Search for the cell housing the specified text and yield its [X, Y] center coordinate. 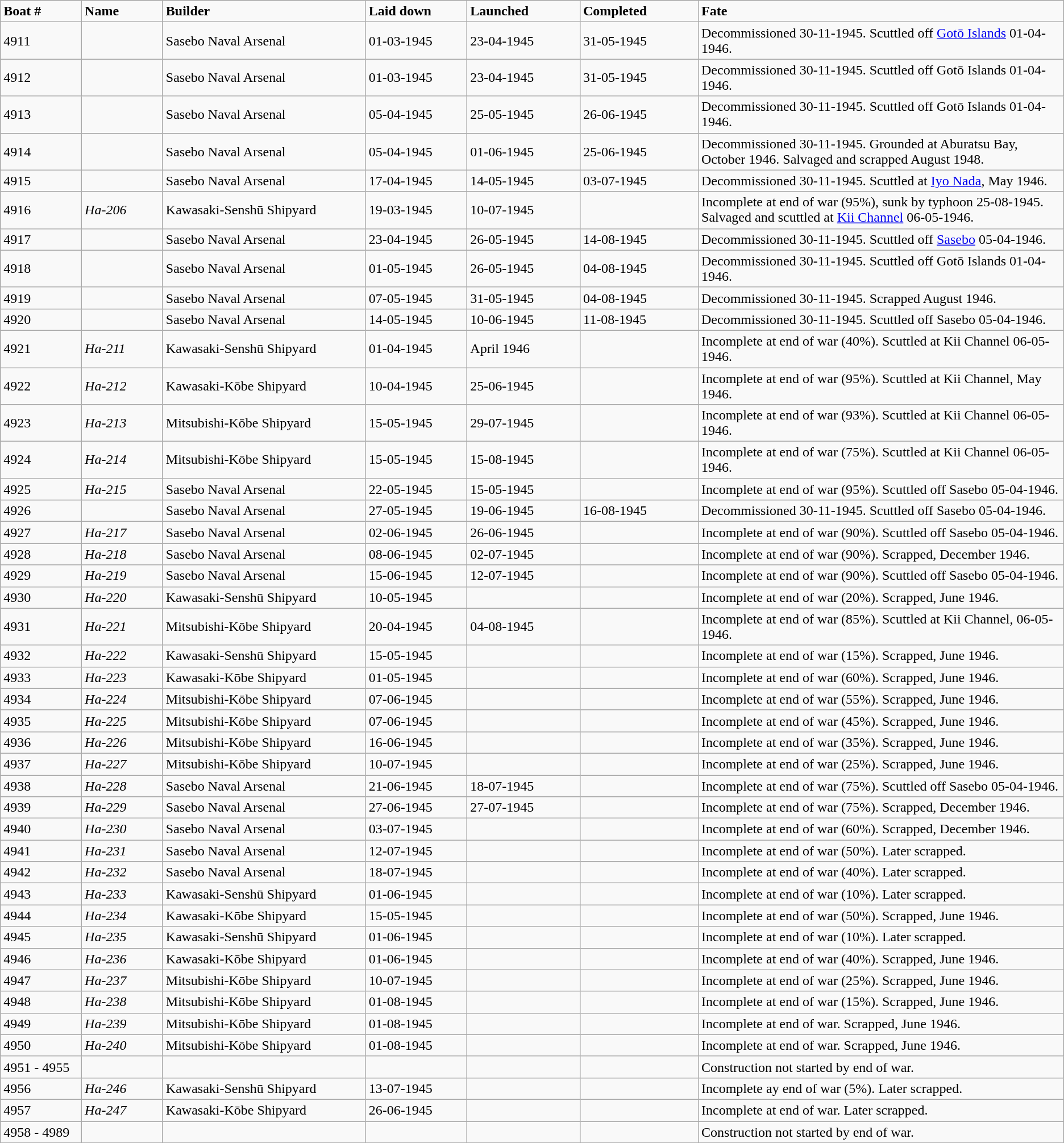
Incomplete at end of war (93%). Scuttled at Kii Channel 06-05-1946. [881, 423]
4948 [41, 1002]
4943 [41, 894]
Ha-239 [123, 1024]
4941 [41, 851]
11-08-1945 [639, 319]
Incomplete at end of war (75%). Scuttled at Kii Channel 06-05-1946. [881, 460]
Ha-236 [123, 959]
10-06-1945 [524, 319]
4913 [41, 115]
Name [123, 11]
4949 [41, 1024]
4912 [41, 77]
25-05-1945 [524, 115]
29-07-1945 [524, 423]
22-05-1945 [416, 489]
19-03-1945 [416, 210]
4939 [41, 808]
16-08-1945 [639, 511]
Launched [524, 11]
4947 [41, 980]
4956 [41, 1088]
4928 [41, 554]
Ha-224 [123, 699]
Incomplete at end of war (40%). Scrapped, June 1946. [881, 959]
Completed [639, 11]
4942 [41, 872]
Incomplete at end of war (60%). Scrapped, December 1946. [881, 829]
4951 - 4955 [41, 1067]
Ha-217 [123, 533]
Ha-234 [123, 916]
Ha-215 [123, 489]
4920 [41, 319]
4958 - 4989 [41, 1132]
4911 [41, 41]
4925 [41, 489]
21-06-1945 [416, 786]
27-05-1945 [416, 511]
4938 [41, 786]
27-07-1945 [524, 808]
Incomplete at end of war (40%). Scuttled at Kii Channel 06-05-1946. [881, 349]
4914 [41, 151]
08-06-1945 [416, 554]
Ha-238 [123, 1002]
4933 [41, 678]
Incomplete at end of war (50%). Scrapped, June 1946. [881, 916]
Laid down [416, 11]
Decommissioned 30-11-1945. Grounded at Aburatsu Bay, October 1946. Salvaged and scrapped August 1948. [881, 151]
April 1946 [524, 349]
4946 [41, 959]
Incomplete at end of war (35%). Scrapped, June 1946. [881, 742]
19-06-1945 [524, 511]
Incomplete at end of war (40%). Later scrapped. [881, 872]
Incomplete ay end of war (5%). Later scrapped. [881, 1088]
4931 [41, 626]
Ha-222 [123, 656]
Incomplete at end of war (20%). Scrapped, June 1946. [881, 597]
Ha-229 [123, 808]
4917 [41, 239]
Incomplete at end of war (75%). Scuttled off Sasebo 05-04-1946. [881, 786]
Incomplete at end of war (60%). Scrapped, June 1946. [881, 678]
Ha-221 [123, 626]
Incomplete at end of war (55%). Scrapped, June 1946. [881, 699]
4923 [41, 423]
4930 [41, 597]
01-04-1945 [416, 349]
Ha-231 [123, 851]
4922 [41, 385]
16-06-1945 [416, 742]
Ha-220 [123, 597]
10-04-1945 [416, 385]
4921 [41, 349]
Builder [264, 11]
15-08-1945 [524, 460]
Ha-232 [123, 872]
14-08-1945 [639, 239]
Ha-247 [123, 1110]
4926 [41, 511]
Incomplete at end of war (45%). Scrapped, June 1946. [881, 721]
Incomplete at end of war. Later scrapped. [881, 1110]
Incomplete at end of war (95%). Scuttled at Kii Channel, May 1946. [881, 385]
Incomplete at end of war (50%). Later scrapped. [881, 851]
02-07-1945 [524, 554]
Ha-227 [123, 764]
Ha-226 [123, 742]
4945 [41, 937]
Incomplete at end of war (75%). Scrapped, December 1946. [881, 808]
Ha-212 [123, 385]
4950 [41, 1045]
Ha-213 [123, 423]
4927 [41, 533]
07-05-1945 [416, 298]
27-06-1945 [416, 808]
Incomplete at end of war (95%). Scuttled off Sasebo 05-04-1946. [881, 489]
20-04-1945 [416, 626]
4932 [41, 656]
Ha-230 [123, 829]
Decommissioned 30-11-1945. Scuttled at Iyo Nada, May 1946. [881, 181]
Ha-240 [123, 1045]
4919 [41, 298]
4934 [41, 699]
Decommissioned 30-11-1945. Scrapped August 1946. [881, 298]
4915 [41, 181]
Incomplete at end of war (85%). Scuttled at Kii Channel, 06-05-1946. [881, 626]
4935 [41, 721]
4937 [41, 764]
4944 [41, 916]
Ha-206 [123, 210]
Ha-237 [123, 980]
4924 [41, 460]
Ha-214 [123, 460]
4929 [41, 576]
Fate [881, 11]
17-04-1945 [416, 181]
4916 [41, 210]
Ha-246 [123, 1088]
10-05-1945 [416, 597]
Ha-211 [123, 349]
Ha-223 [123, 678]
Boat # [41, 11]
4918 [41, 268]
Incomplete at end of war (95%), sunk by typhoon 25-08-1945. Salvaged and scuttled at Kii Channel 06-05-1946. [881, 210]
4940 [41, 829]
Ha-233 [123, 894]
13-07-1945 [416, 1088]
4957 [41, 1110]
Ha-235 [123, 937]
02-06-1945 [416, 533]
Incomplete at end of war (90%). Scrapped, December 1946. [881, 554]
Ha-225 [123, 721]
Ha-218 [123, 554]
4936 [41, 742]
15-06-1945 [416, 576]
Ha-228 [123, 786]
Ha-219 [123, 576]
